Provide the (X, Y) coordinate of the cell's center where the given text is located.  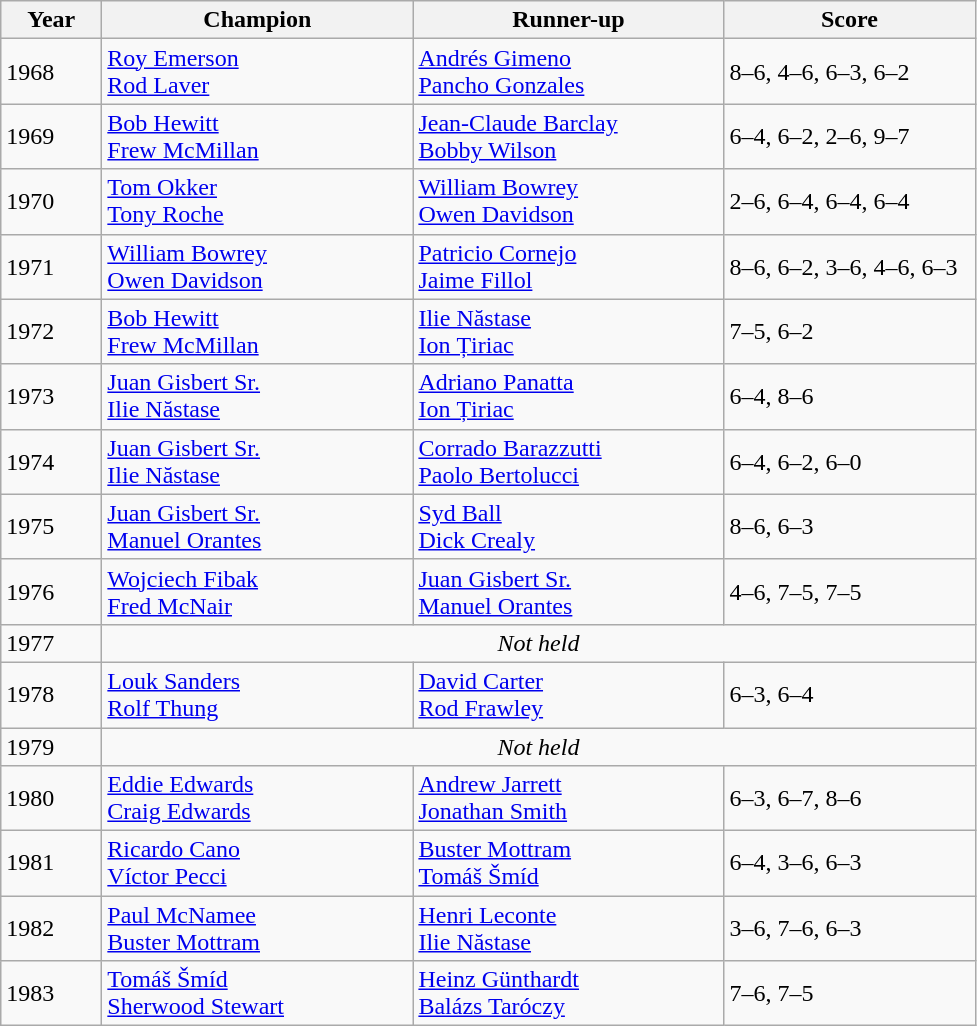
1983 (52, 994)
8–6, 4–6, 6–3, 6–2 (850, 72)
Year (52, 20)
Corrado Barazzutti Paolo Bertolucci (568, 462)
4–6, 7–5, 7–5 (850, 592)
Tomáš Šmíd Sherwood Stewart (258, 994)
2–6, 6–4, 6–4, 6–4 (850, 202)
1979 (52, 747)
8–6, 6–2, 3–6, 4–6, 6–3 (850, 266)
7–6, 7–5 (850, 994)
Runner-up (568, 20)
David Carter Rod Frawley (568, 694)
1981 (52, 864)
3–6, 7–6, 6–3 (850, 928)
Ricardo Cano Víctor Pecci (258, 864)
Heinz Günthardt Balázs Taróczy (568, 994)
Andrew Jarrett Jonathan Smith (568, 798)
Buster Mottram Tomáš Šmíd (568, 864)
Ilie Năstase Ion Țiriac (568, 332)
1971 (52, 266)
Champion (258, 20)
Roy Emerson Rod Laver (258, 72)
Syd Ball Dick Crealy (568, 526)
Patricio Cornejo Jaime Fillol (568, 266)
6–4, 6–2, 6–0 (850, 462)
Eddie Edwards Craig Edwards (258, 798)
7–5, 6–2 (850, 332)
1975 (52, 526)
Jean-Claude Barclay Bobby Wilson (568, 136)
Tom Okker Tony Roche (258, 202)
6–3, 6–7, 8–6 (850, 798)
Adriano Panatta Ion Țiriac (568, 396)
6–4, 6–2, 2–6, 9–7 (850, 136)
1972 (52, 332)
Wojciech Fibak Fred McNair (258, 592)
6–4, 3–6, 6–3 (850, 864)
1976 (52, 592)
1969 (52, 136)
Louk Sanders Rolf Thung (258, 694)
1980 (52, 798)
1977 (52, 643)
Henri Leconte Ilie Năstase (568, 928)
6–4, 8–6 (850, 396)
8–6, 6–3 (850, 526)
1974 (52, 462)
Paul McNamee Buster Mottram (258, 928)
6–3, 6–4 (850, 694)
Andrés Gimeno Pancho Gonzales (568, 72)
1970 (52, 202)
1978 (52, 694)
Score (850, 20)
1973 (52, 396)
1968 (52, 72)
1982 (52, 928)
